Pinpoint the cell where the given text exists, returning its [X, Y] midpoint coordinate. 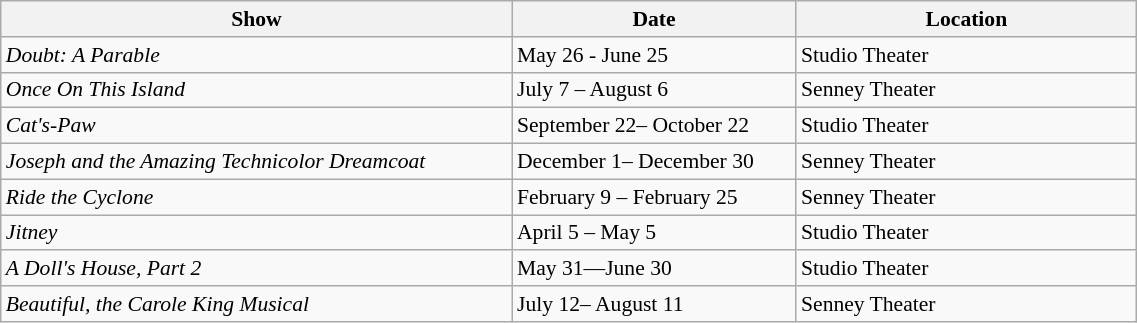
Beautiful, the Carole King Musical [256, 304]
Show [256, 19]
Ride the Cyclone [256, 197]
December 1– December 30 [654, 162]
Joseph and the Amazing Technicolor Dreamcoat [256, 162]
May 26 - June 25 [654, 55]
July 7 – August 6 [654, 90]
May 31—June 30 [654, 269]
Cat's-Paw [256, 126]
Date [654, 19]
September 22– October 22 [654, 126]
April 5 – May 5 [654, 233]
Once On This Island [256, 90]
A Doll's House, Part 2 [256, 269]
July 12– August 11 [654, 304]
February 9 – February 25 [654, 197]
Jitney [256, 233]
Doubt: A Parable [256, 55]
Location [966, 19]
